Find where the given text appears and provide that cell's center as [X, Y] coordinate. 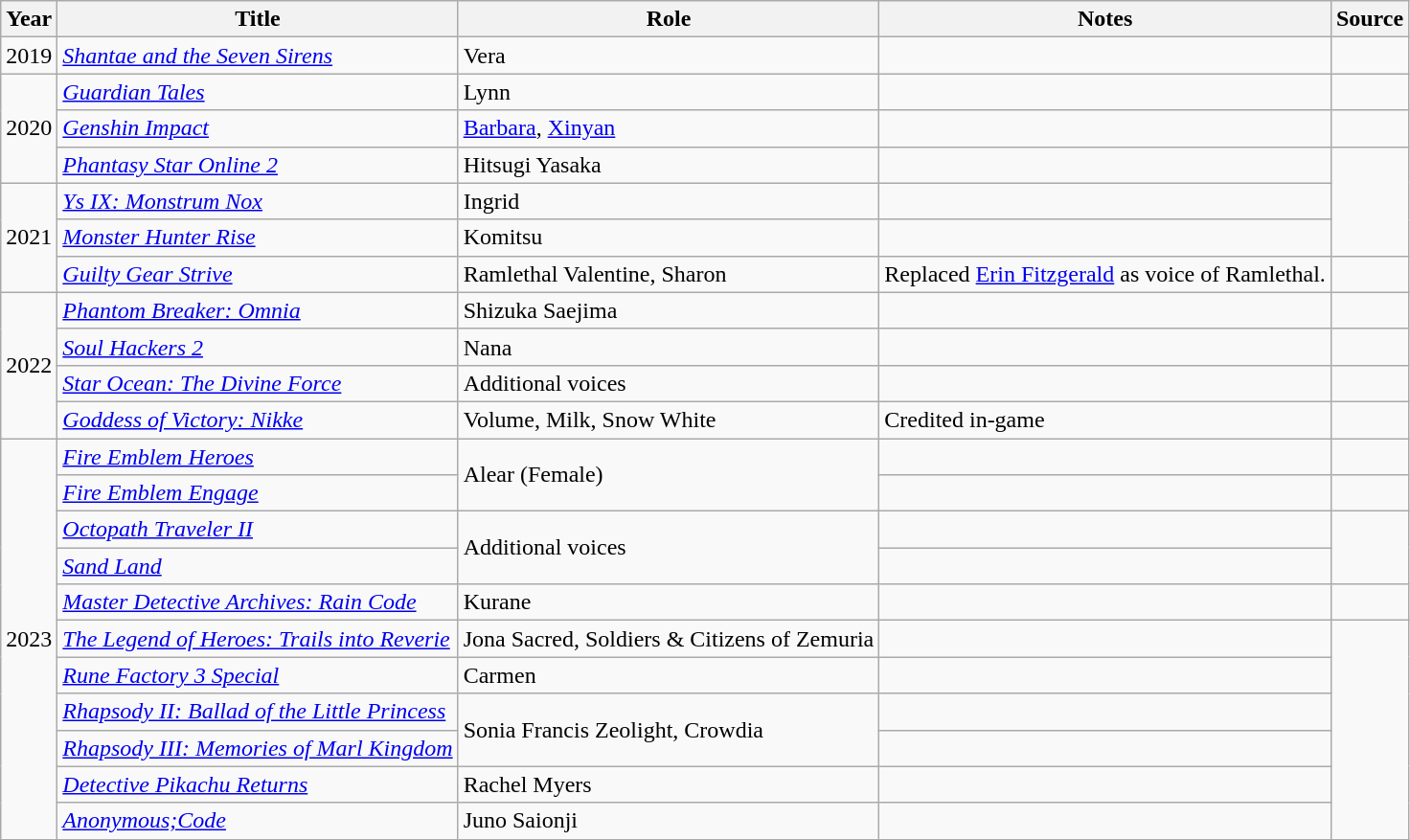
Monster Hunter Rise [258, 238]
The Legend of Heroes: Trails into Reverie [258, 639]
Volume, Milk, Snow White [669, 420]
Notes [1105, 19]
Rhapsody III: Memories of Marl Kingdom [258, 748]
2019 [29, 56]
Detective Pikachu Returns [258, 784]
Shantae and the Seven Sirens [258, 56]
Sonia Francis Zeolight, Crowdia [669, 730]
Credited in-game [1105, 420]
Shizuka Saejima [669, 310]
Rhapsody II: Ballad of the Little Princess [258, 712]
2021 [29, 238]
Octopath Traveler II [258, 530]
Ingrid [669, 201]
Kurane [669, 602]
Guilty Gear Strive [258, 274]
Source [1370, 19]
Goddess of Victory: Nikke [258, 420]
Lynn [669, 92]
Jona Sacred, Soldiers & Citizens of Zemuria [669, 639]
Master Detective Archives: Rain Code [258, 602]
2023 [29, 640]
Anonymous;Code [258, 821]
Year [29, 19]
2020 [29, 128]
Sand Land [258, 566]
2022 [29, 365]
Fire Emblem Heroes [258, 457]
Fire Emblem Engage [258, 493]
Genshin Impact [258, 128]
Title [258, 19]
Ys IX: Monstrum Nox [258, 201]
Star Ocean: The Divine Force [258, 383]
Juno Saionji [669, 821]
Nana [669, 347]
Hitsugi Yasaka [669, 165]
Phantasy Star Online 2 [258, 165]
Vera [669, 56]
Barbara, Xinyan [669, 128]
Rachel Myers [669, 784]
Komitsu [669, 238]
Alear (Female) [669, 475]
Carmen [669, 675]
Role [669, 19]
Ramlethal Valentine, Sharon [669, 274]
Soul Hackers 2 [258, 347]
Rune Factory 3 Special [258, 675]
Replaced Erin Fitzgerald as voice of Ramlethal. [1105, 274]
Phantom Breaker: Omnia [258, 310]
Guardian Tales [258, 92]
